Search for the cell housing the specified text and yield its (x, y) center coordinate. 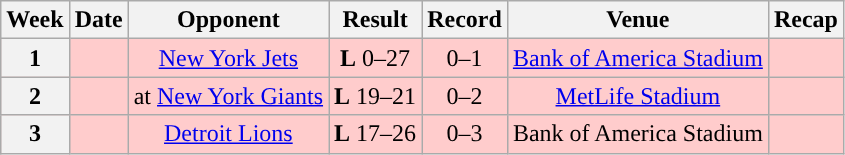
Opponent (228, 20)
0–1 (465, 58)
1 (35, 58)
Detroit Lions (228, 134)
Recap (806, 20)
L 0–27 (376, 58)
3 (35, 134)
Date (98, 20)
at New York Giants (228, 96)
Week (35, 20)
0–3 (465, 134)
2 (35, 96)
0–2 (465, 96)
Record (465, 20)
MetLife Stadium (638, 96)
Venue (638, 20)
L 17–26 (376, 134)
L 19–21 (376, 96)
New York Jets (228, 58)
Result (376, 20)
